Capture the cell that displays the provided text and extract its (x, y) central coordinate. 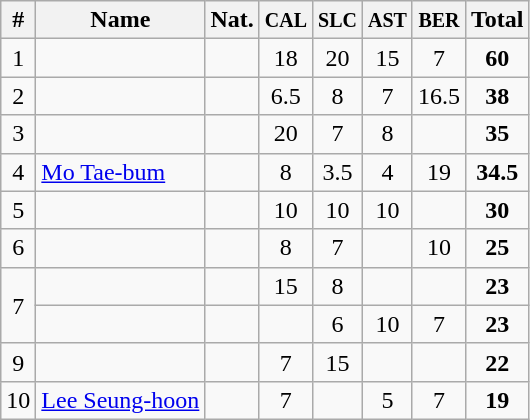
60 (498, 58)
Name (120, 20)
Nat. (232, 20)
22 (498, 362)
38 (498, 96)
1 (18, 58)
35 (498, 134)
30 (498, 210)
18 (286, 58)
3.5 (338, 172)
SLC (338, 20)
25 (498, 248)
# (18, 20)
Total (498, 20)
Mo Tae-bum (120, 172)
34.5 (498, 172)
16.5 (438, 96)
9 (18, 362)
BER (438, 20)
2 (18, 96)
CAL (286, 20)
Lee Seung-hoon (120, 400)
AST (387, 20)
3 (18, 134)
6.5 (286, 96)
